Return [X, Y] of the center of cell containing provided text 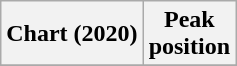
Peakposition [189, 34]
Chart (2020) [72, 34]
